From the cell containing the given text, extract its center point as [x, y] coordinate. 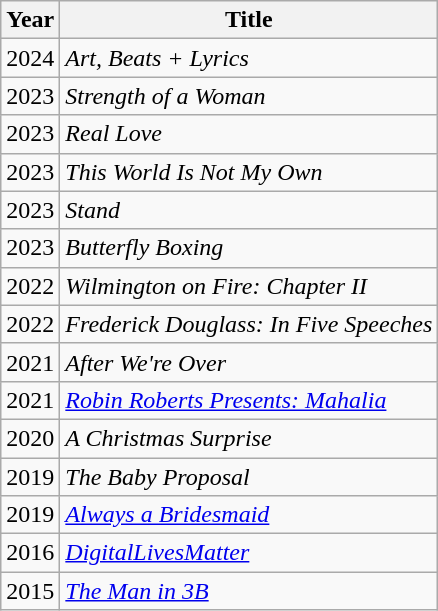
Butterfly Boxing [249, 248]
2020 [30, 438]
Strength of a Woman [249, 96]
Always a Bridesmaid [249, 515]
Frederick Douglass: In Five Speeches [249, 324]
Art, Beats + Lyrics [249, 58]
2016 [30, 553]
Year [30, 20]
2015 [30, 591]
After We're Over [249, 362]
Real Love [249, 134]
Robin Roberts Presents: Mahalia [249, 400]
Title [249, 20]
The Man in 3B [249, 591]
This World Is Not My Own [249, 172]
DigitalLivesMatter [249, 553]
The Baby Proposal [249, 477]
2024 [30, 58]
A Christmas Surprise [249, 438]
Wilmington on Fire: Chapter II [249, 286]
Stand [249, 210]
